Provide the (x, y) coordinate of the cell's center where the given text is located.  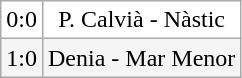
Denia - Mar Menor (141, 58)
0:0 (22, 20)
1:0 (22, 58)
P. Calvià - Nàstic (141, 20)
